Output the [x, y] coordinate of the center of the cell containing the given text.  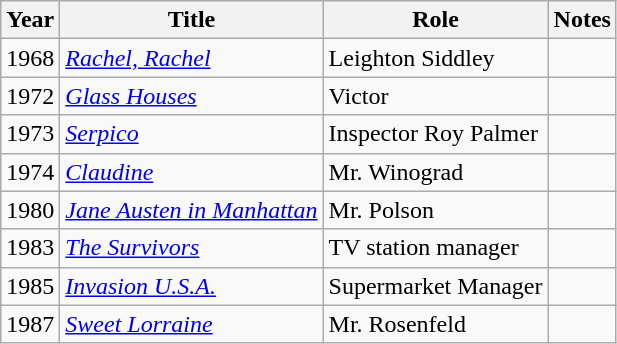
Glass Houses [192, 96]
Serpico [192, 134]
1972 [30, 96]
Invasion U.S.A. [192, 286]
Role [436, 20]
Mr. Polson [436, 210]
1987 [30, 324]
Rachel, Rachel [192, 58]
Notes [582, 20]
Mr. Winograd [436, 172]
Year [30, 20]
Claudine [192, 172]
Inspector Roy Palmer [436, 134]
Leighton Siddley [436, 58]
1980 [30, 210]
1974 [30, 172]
1973 [30, 134]
Sweet Lorraine [192, 324]
Jane Austen in Manhattan [192, 210]
1983 [30, 248]
1968 [30, 58]
1985 [30, 286]
The Survivors [192, 248]
Title [192, 20]
Supermarket Manager [436, 286]
TV station manager [436, 248]
Mr. Rosenfeld [436, 324]
Victor [436, 96]
